For the text-containing cell, return its midpoint in [x, y] coordinate format. 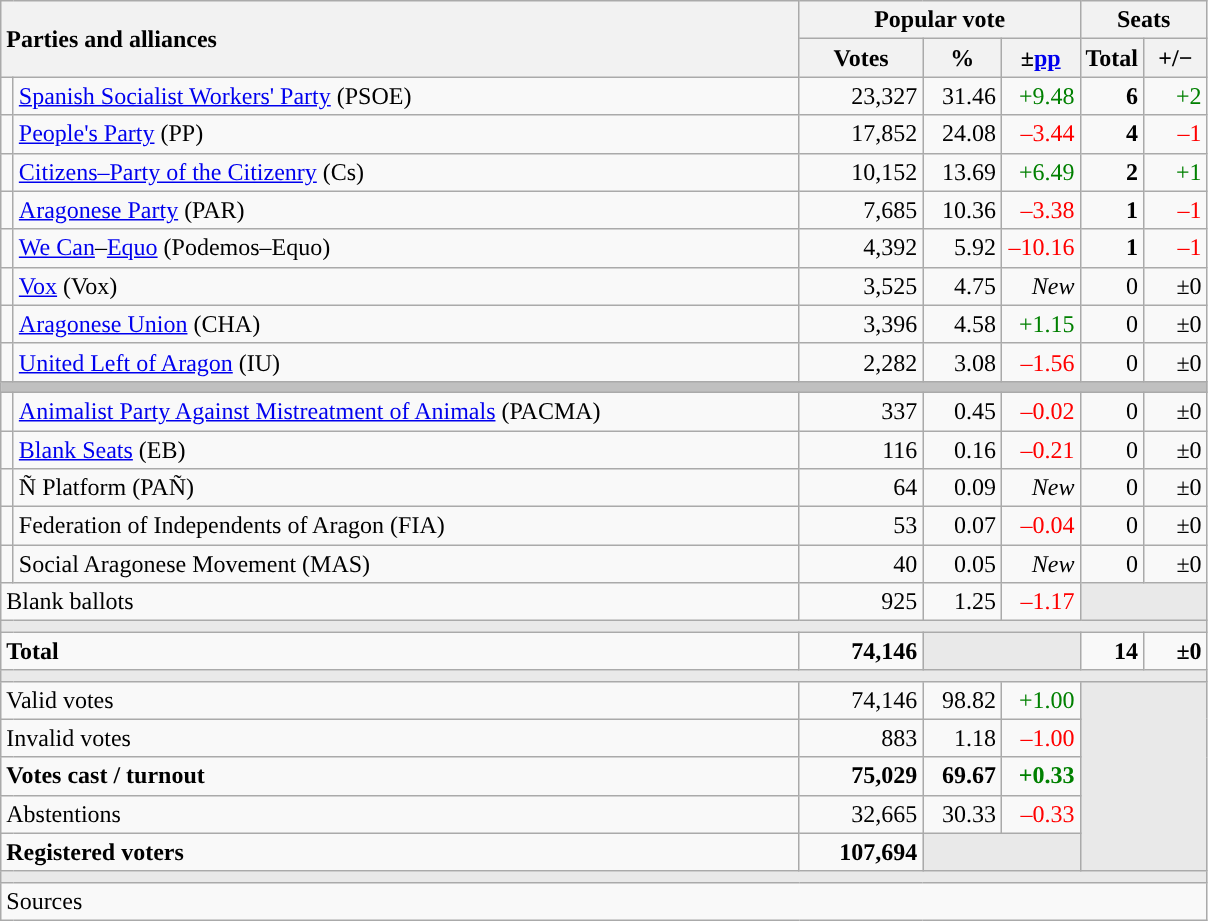
±pp [1040, 58]
Social Aragonese Movement (MAS) [406, 564]
64 [861, 488]
Sources [604, 901]
Federation of Independents of Aragon (FIA) [406, 526]
3,396 [861, 324]
0.45 [962, 411]
People's Party (PP) [406, 134]
10,152 [861, 172]
Animalist Party Against Mistreatment of Animals (PACMA) [406, 411]
0.16 [962, 449]
107,694 [861, 852]
98.82 [962, 700]
–3.44 [1040, 134]
2,282 [861, 362]
–0.33 [1040, 814]
Votes [861, 58]
Registered voters [400, 852]
925 [861, 602]
7,685 [861, 210]
+1.00 [1040, 700]
Aragonese Party (PAR) [406, 210]
Spanish Socialist Workers' Party (PSOE) [406, 96]
0.05 [962, 564]
23,327 [861, 96]
Ñ Platform (PAÑ) [406, 488]
Invalid votes [400, 738]
69.67 [962, 776]
4.58 [962, 324]
Votes cast / turnout [400, 776]
–0.04 [1040, 526]
+6.49 [1040, 172]
+/− [1176, 58]
Popular vote [940, 20]
0.09 [962, 488]
+0.33 [1040, 776]
United Left of Aragon (IU) [406, 362]
–1.17 [1040, 602]
0.07 [962, 526]
We Can–Equo (Podemos–Equo) [406, 248]
3,525 [861, 286]
13.69 [962, 172]
17,852 [861, 134]
Parties and alliances [400, 39]
4.75 [962, 286]
53 [861, 526]
+9.48 [1040, 96]
Abstentions [400, 814]
+1 [1176, 172]
Blank ballots [400, 602]
24.08 [962, 134]
32,665 [861, 814]
Vox (Vox) [406, 286]
Blank Seats (EB) [406, 449]
% [962, 58]
2 [1112, 172]
75,029 [861, 776]
–3.38 [1040, 210]
337 [861, 411]
1.25 [962, 602]
10.36 [962, 210]
4,392 [861, 248]
6 [1112, 96]
5.92 [962, 248]
+2 [1176, 96]
14 [1112, 651]
1.18 [962, 738]
–1.56 [1040, 362]
116 [861, 449]
Citizens–Party of the Citizenry (Cs) [406, 172]
–0.21 [1040, 449]
–10.16 [1040, 248]
883 [861, 738]
+1.15 [1040, 324]
3.08 [962, 362]
Seats [1144, 20]
40 [861, 564]
–0.02 [1040, 411]
–1.00 [1040, 738]
Valid votes [400, 700]
30.33 [962, 814]
Aragonese Union (CHA) [406, 324]
4 [1112, 134]
31.46 [962, 96]
